Determine the (X, Y) coordinate at the center of the cell enclosing the given text.  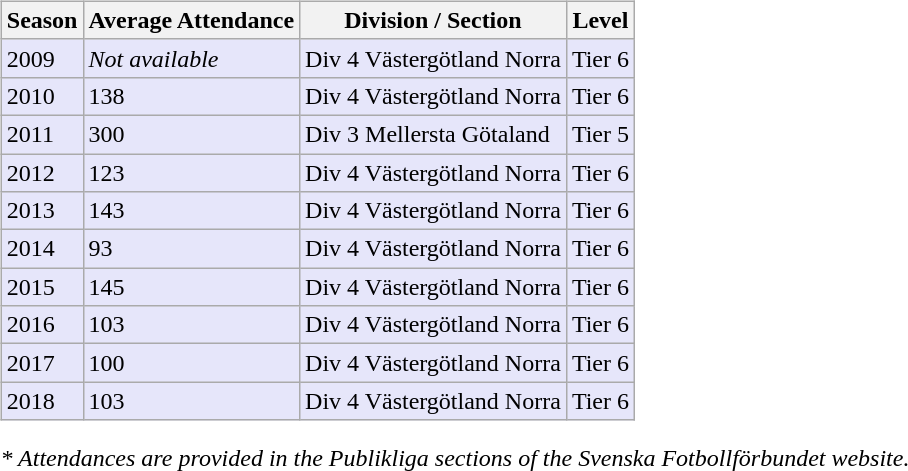
143 (192, 211)
Tier 5 (600, 134)
2009 (42, 58)
Div 3 Mellersta Götaland (434, 134)
2018 (42, 401)
123 (192, 173)
2010 (42, 96)
93 (192, 249)
145 (192, 287)
138 (192, 96)
Level (600, 20)
2013 (42, 211)
2011 (42, 134)
2015 (42, 287)
Division / Section (434, 20)
Season (42, 20)
Average Attendance (192, 20)
100 (192, 363)
300 (192, 134)
2014 (42, 249)
2012 (42, 173)
Not available (192, 58)
2017 (42, 363)
2016 (42, 325)
